Scan for the cell matching the given text and deliver its (X, Y) coordinate at center. 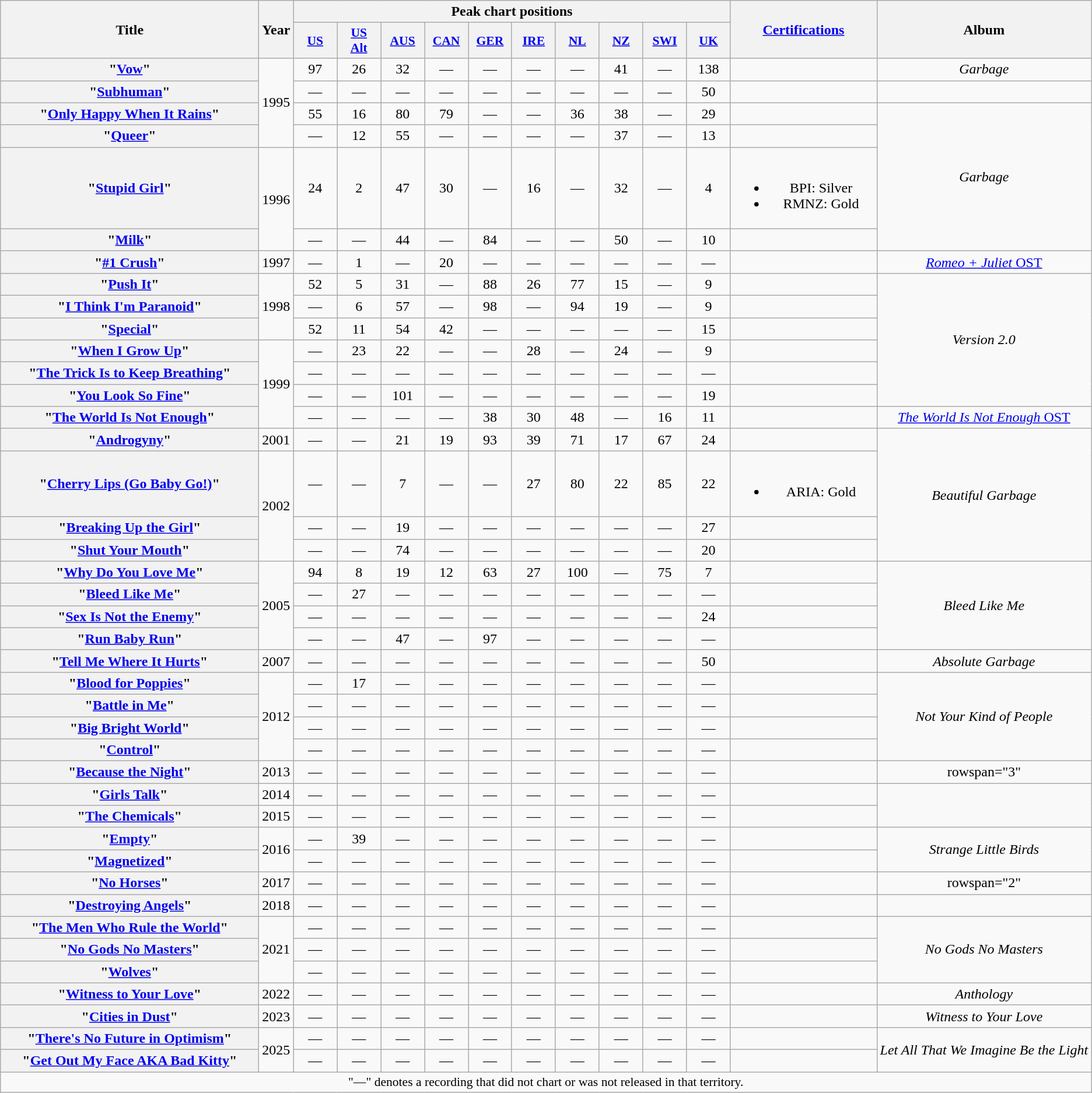
rowspan="3" (984, 772)
"Wolves" (129, 972)
1999 (276, 384)
2017 (276, 883)
Year (276, 29)
93 (490, 440)
41 (621, 69)
Romeo + Juliet OST (984, 262)
138 (708, 69)
13 (708, 136)
48 (577, 418)
42 (447, 328)
2005 (276, 605)
31 (402, 284)
Absolute Garbage (984, 661)
"The Trick Is to Keep Breathing" (129, 373)
10 (708, 240)
"Cherry Lips (Go Baby Go!)" (129, 484)
74 (402, 550)
54 (402, 328)
"Special" (129, 328)
"Bleed Like Me" (129, 594)
No Gods No Masters (984, 950)
IRE (533, 41)
"#1 Crush" (129, 262)
Version 2.0 (984, 339)
Bleed Like Me (984, 605)
"You Look So Fine" (129, 395)
Peak chart positions (512, 12)
"Only Happy When It Rains" (129, 114)
"Tell Me Where It Hurts" (129, 661)
Let All That We Imagine Be the Light (984, 1049)
79 (447, 114)
"Girls Talk" (129, 794)
5 (359, 284)
"When I Grow Up" (129, 351)
"Push It" (129, 284)
1 (359, 262)
8 (359, 572)
85 (665, 484)
UK (708, 41)
1995 (276, 103)
"The World Is Not Enough" (129, 418)
Strange Little Birds (984, 850)
AUS (402, 41)
67 (665, 440)
57 (402, 306)
"Shut Your Mouth" (129, 550)
"Because the Night" (129, 772)
GER (490, 41)
"Big Bright World" (129, 727)
"Androgyny" (129, 440)
98 (490, 306)
"There's No Future in Optimism" (129, 1038)
SWI (665, 41)
101 (402, 395)
2014 (276, 794)
Anthology (984, 994)
"I Think I'm Paranoid" (129, 306)
"Vow" (129, 69)
"Control" (129, 750)
"The Chemicals" (129, 817)
75 (665, 572)
2021 (276, 950)
Not Your Kind of People (984, 716)
2013 (276, 772)
"The Men Who Rule the World" (129, 927)
2015 (276, 817)
2018 (276, 905)
"Witness to Your Love" (129, 994)
2001 (276, 440)
"Breaking Up the Girl" (129, 528)
"Stupid Girl" (129, 188)
1996 (276, 199)
Title (129, 29)
2023 (276, 1016)
"Queer" (129, 136)
"Magnetized" (129, 861)
21 (402, 440)
2025 (276, 1049)
"Cities in Dust" (129, 1016)
"Destroying Angels" (129, 905)
44 (402, 240)
29 (708, 114)
rowspan="2" (984, 883)
"Blood for Poppies" (129, 683)
2002 (276, 506)
28 (533, 351)
77 (577, 284)
36 (577, 114)
USAlt (359, 41)
Beautiful Garbage (984, 495)
ARIA: Gold (804, 484)
23 (359, 351)
"Why Do You Love Me" (129, 572)
BPI: SilverRMNZ: Gold (804, 188)
1997 (276, 262)
"Subhuman" (129, 92)
"—" denotes a recording that did not chart or was not released in that territory. (546, 1083)
2012 (276, 716)
"No Horses" (129, 883)
Album (984, 29)
"Milk" (129, 240)
37 (621, 136)
"Get Out My Face AKA Bad Kitty" (129, 1060)
Witness to Your Love (984, 1016)
88 (490, 284)
"No Gods No Masters" (129, 950)
2 (359, 188)
1998 (276, 306)
71 (577, 440)
NZ (621, 41)
2007 (276, 661)
The World Is Not Enough OST (984, 418)
Certifications (804, 29)
4 (708, 188)
100 (577, 572)
2022 (276, 994)
84 (490, 240)
US (315, 41)
CAN (447, 41)
"Run Baby Run" (129, 639)
"Empty" (129, 839)
"Battle in Me" (129, 705)
NL (577, 41)
"Sex Is Not the Enemy" (129, 616)
63 (490, 572)
6 (359, 306)
2016 (276, 850)
